Return (x, y) of the center of cell containing provided text 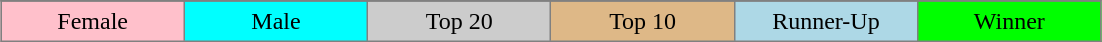
Female (92, 21)
Winner (1010, 21)
Runner-Up (826, 21)
Top 10 (642, 21)
Top 20 (460, 21)
Male (276, 21)
